Identify which cell holds the provided text, then report its (X, Y) central coordinate. 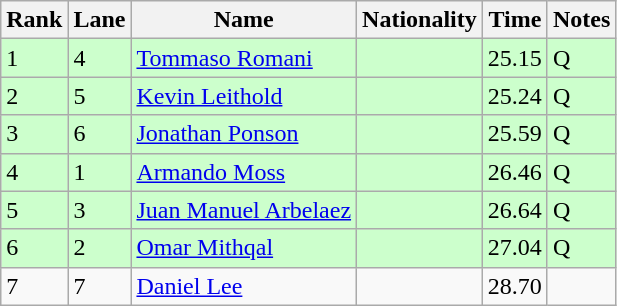
Nationality (420, 20)
25.24 (514, 96)
Lane (100, 20)
Kevin Leithold (244, 96)
25.59 (514, 134)
Omar Mithqal (244, 248)
Armando Moss (244, 172)
Rank (34, 20)
Notes (581, 20)
Time (514, 20)
26.46 (514, 172)
26.64 (514, 210)
Tommaso Romani (244, 58)
25.15 (514, 58)
Name (244, 20)
28.70 (514, 286)
Daniel Lee (244, 286)
27.04 (514, 248)
Juan Manuel Arbelaez (244, 210)
Jonathan Ponson (244, 134)
